Return (X, Y) of the center of cell containing provided text 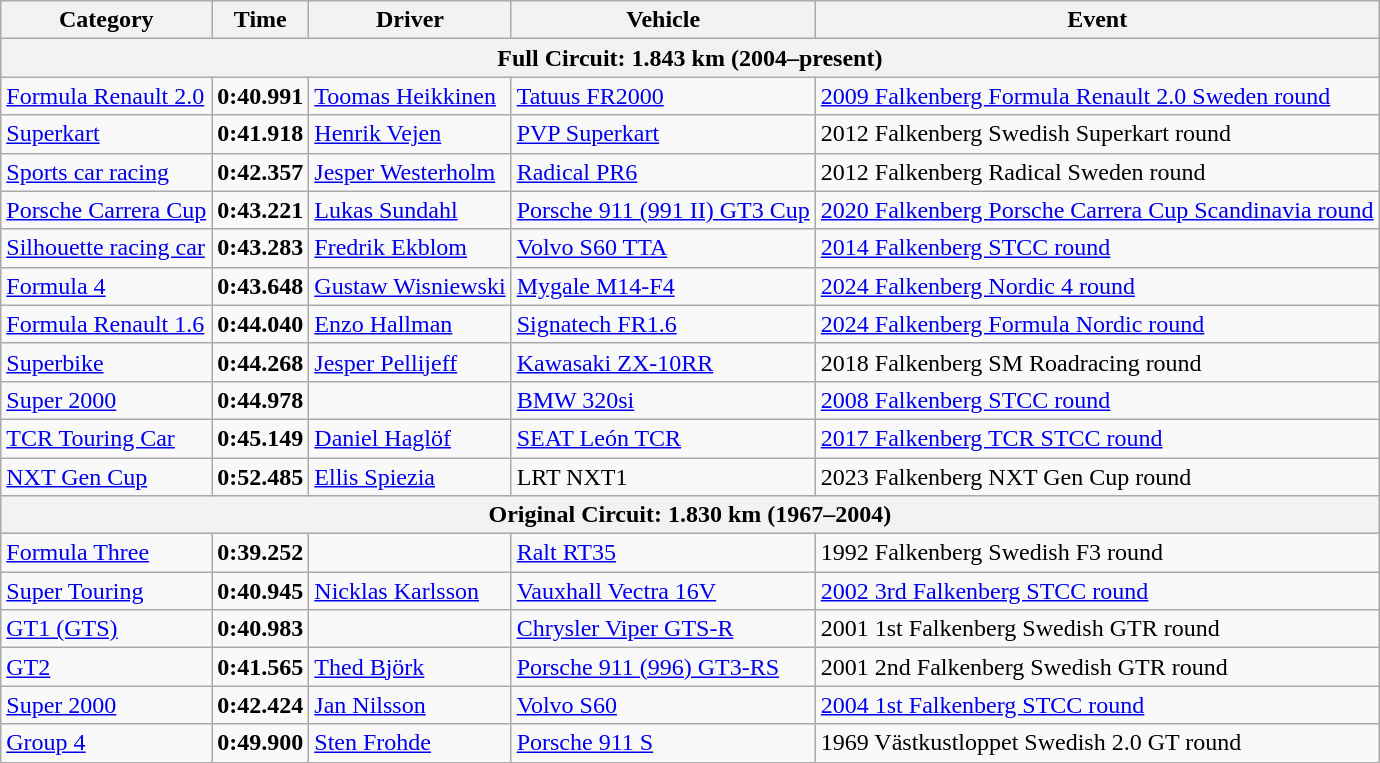
Lukas Sundahl (410, 210)
1969 Västkustloppet Swedish 2.0 GT round (1097, 743)
0:43.648 (260, 286)
Daniel Haglöf (410, 438)
1992 Falkenberg Swedish F3 round (1097, 553)
LRT NXT1 (663, 477)
Henrik Vejen (410, 134)
2024 Falkenberg Nordic 4 round (1097, 286)
Volvo S60 TTA (663, 248)
0:39.252 (260, 553)
Full Circuit: 1.843 km (2004–present) (690, 58)
SEAT León TCR (663, 438)
Superkart (106, 134)
0:44.978 (260, 400)
Sports car racing (106, 172)
Event (1097, 20)
Porsche 911 (996) GT3-RS (663, 667)
Formula 4 (106, 286)
Category (106, 20)
Group 4 (106, 743)
GT2 (106, 667)
0:45.149 (260, 438)
Vehicle (663, 20)
0:40.945 (260, 591)
0:40.991 (260, 96)
0:41.918 (260, 134)
0:44.268 (260, 362)
Porsche Carrera Cup (106, 210)
2018 Falkenberg SM Roadracing round (1097, 362)
2017 Falkenberg TCR STCC round (1097, 438)
0:43.221 (260, 210)
Thed Björk (410, 667)
2002 3rd Falkenberg STCC round (1097, 591)
Enzo Hallman (410, 324)
Ralt RT35 (663, 553)
0:43.283 (260, 248)
Driver (410, 20)
Jan Nilsson (410, 705)
Toomas Heikkinen (410, 96)
PVP Superkart (663, 134)
Porsche 911 S (663, 743)
Silhouette racing car (106, 248)
Kawasaki ZX-10RR (663, 362)
0:52.485 (260, 477)
2009 Falkenberg Formula Renault 2.0 Sweden round (1097, 96)
Formula Three (106, 553)
Gustaw Wisniewski (410, 286)
0:44.040 (260, 324)
BMW 320si (663, 400)
Tatuus FR2000 (663, 96)
Mygale M14-F4 (663, 286)
NXT Gen Cup (106, 477)
Original Circuit: 1.830 km (1967–2004) (690, 515)
Fredrik Ekblom (410, 248)
Jesper Westerholm (410, 172)
0:42.357 (260, 172)
0:40.983 (260, 629)
2001 2nd Falkenberg Swedish GTR round (1097, 667)
2020 Falkenberg Porsche Carrera Cup Scandinavia round (1097, 210)
2023 Falkenberg NXT Gen Cup round (1097, 477)
Time (260, 20)
0:41.565 (260, 667)
Radical PR6 (663, 172)
Super Touring (106, 591)
Chrysler Viper GTS-R (663, 629)
2012 Falkenberg Swedish Superkart round (1097, 134)
0:49.900 (260, 743)
Porsche 911 (991 II) GT3 Cup (663, 210)
2024 Falkenberg Formula Nordic round (1097, 324)
Nicklas Karlsson (410, 591)
2008 Falkenberg STCC round (1097, 400)
Formula Renault 2.0 (106, 96)
2014 Falkenberg STCC round (1097, 248)
0:42.424 (260, 705)
2012 Falkenberg Radical Sweden round (1097, 172)
Sten Frohde (410, 743)
Volvo S60 (663, 705)
2001 1st Falkenberg Swedish GTR round (1097, 629)
Formula Renault 1.6 (106, 324)
Vauxhall Vectra 16V (663, 591)
GT1 (GTS) (106, 629)
TCR Touring Car (106, 438)
Ellis Spiezia (410, 477)
2004 1st Falkenberg STCC round (1097, 705)
Jesper Pellijeff (410, 362)
Superbike (106, 362)
Signatech FR1.6 (663, 324)
